Provide the (x, y) coordinate of the cell's center where the given text is located.  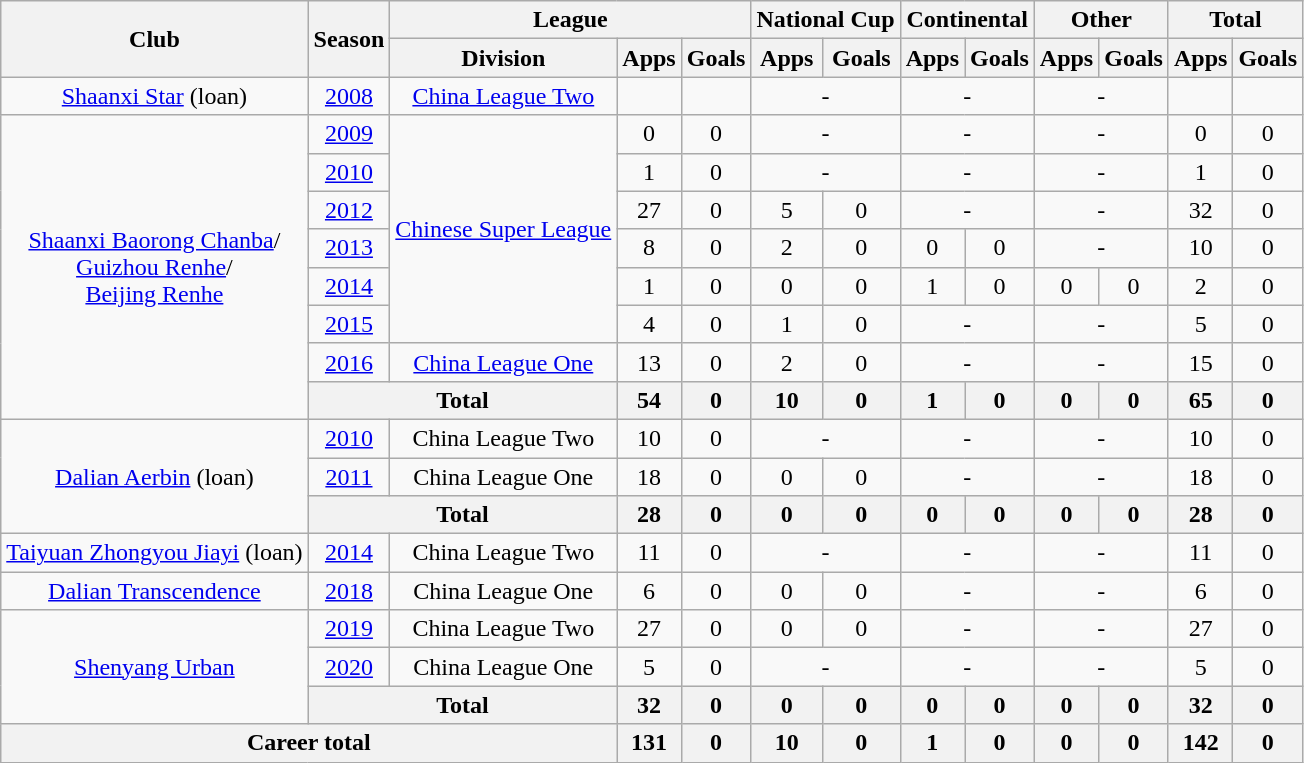
Shaanxi Baorong Chanba/ Guizhou Renhe/ Beijing Renhe (154, 267)
2013 (349, 248)
Career total (309, 743)
Dalian Aerbin (loan) (154, 476)
Club (154, 39)
4 (649, 324)
8 (649, 248)
142 (1200, 743)
2015 (349, 324)
Season (349, 39)
Shaanxi Star (loan) (154, 96)
Shenyang Urban (154, 667)
2009 (349, 134)
Continental (967, 20)
2011 (349, 477)
54 (649, 400)
Other (1101, 20)
2020 (349, 667)
131 (649, 743)
Division (504, 58)
13 (649, 362)
15 (1200, 362)
Chinese Super League (504, 229)
Dalian Transcendence (154, 591)
2019 (349, 629)
2012 (349, 210)
65 (1200, 400)
2018 (349, 591)
League (570, 20)
Taiyuan Zhongyou Jiayi (loan) (154, 553)
National Cup (826, 20)
2016 (349, 362)
2008 (349, 96)
